Search for the cell housing the specified text and yield its [X, Y] center coordinate. 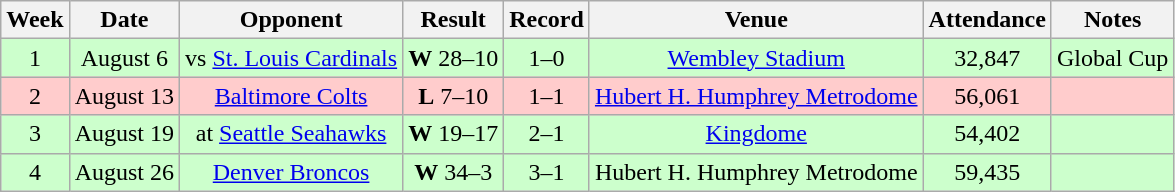
Attendance [987, 20]
August 13 [124, 96]
August 6 [124, 58]
W 28–10 [454, 58]
2 [35, 96]
W 19–17 [454, 134]
1–0 [547, 58]
4 [35, 172]
at Seattle Seahawks [292, 134]
3 [35, 134]
Venue [756, 20]
L 7–10 [454, 96]
Baltimore Colts [292, 96]
August 26 [124, 172]
59,435 [987, 172]
3–1 [547, 172]
54,402 [987, 134]
W 34–3 [454, 172]
56,061 [987, 96]
2–1 [547, 134]
32,847 [987, 58]
1 [35, 58]
Record [547, 20]
Week [35, 20]
Opponent [292, 20]
vs St. Louis Cardinals [292, 58]
Denver Broncos [292, 172]
Notes [1112, 20]
August 19 [124, 134]
Wembley Stadium [756, 58]
Global Cup [1112, 58]
Kingdome [756, 134]
1–1 [547, 96]
Result [454, 20]
Date [124, 20]
